From the cell containing the given text, extract its center point as (X, Y) coordinate. 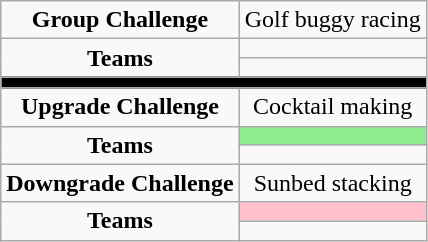
Sunbed stacking (332, 183)
Downgrade Challenge (120, 183)
Golf buggy racing (332, 20)
Group Challenge (120, 20)
Upgrade Challenge (120, 107)
Cocktail making (332, 107)
